Output the (X, Y) coordinate of the center of the cell containing the given text.  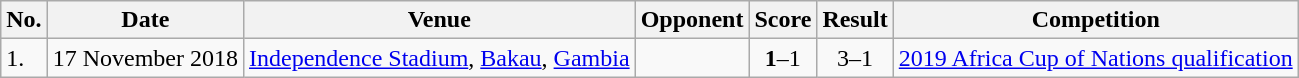
17 November 2018 (145, 58)
Competition (1096, 20)
1. (24, 58)
Venue (440, 20)
Result (855, 20)
3–1 (855, 58)
Date (145, 20)
Independence Stadium, Bakau, Gambia (440, 58)
2019 Africa Cup of Nations qualification (1096, 58)
1–1 (783, 58)
Opponent (692, 20)
No. (24, 20)
Score (783, 20)
